Search for the cell housing the specified text and yield its (x, y) center coordinate. 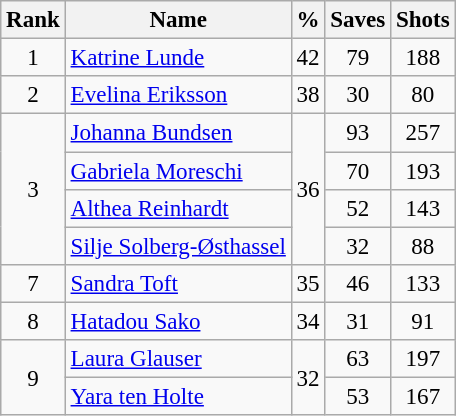
38 (308, 95)
42 (308, 58)
Katrine Lunde (178, 58)
133 (423, 284)
30 (358, 95)
197 (423, 359)
% (308, 20)
36 (308, 190)
Shots (423, 20)
7 (33, 284)
257 (423, 133)
35 (308, 284)
Saves (358, 20)
46 (358, 284)
188 (423, 58)
34 (308, 322)
88 (423, 246)
Evelina Eriksson (178, 95)
143 (423, 209)
Hatadou Sako (178, 322)
91 (423, 322)
Gabriela Moreschi (178, 171)
80 (423, 95)
3 (33, 190)
31 (358, 322)
9 (33, 378)
Althea Reinhardt (178, 209)
93 (358, 133)
193 (423, 171)
8 (33, 322)
Silje Solberg-Østhassel (178, 246)
79 (358, 58)
Name (178, 20)
63 (358, 359)
167 (423, 397)
1 (33, 58)
Rank (33, 20)
Johanna Bundsen (178, 133)
Laura Glauser (178, 359)
53 (358, 397)
52 (358, 209)
2 (33, 95)
Sandra Toft (178, 284)
Yara ten Holte (178, 397)
70 (358, 171)
